Extract the (x, y) coordinate from the center of the cell holding the provided text.  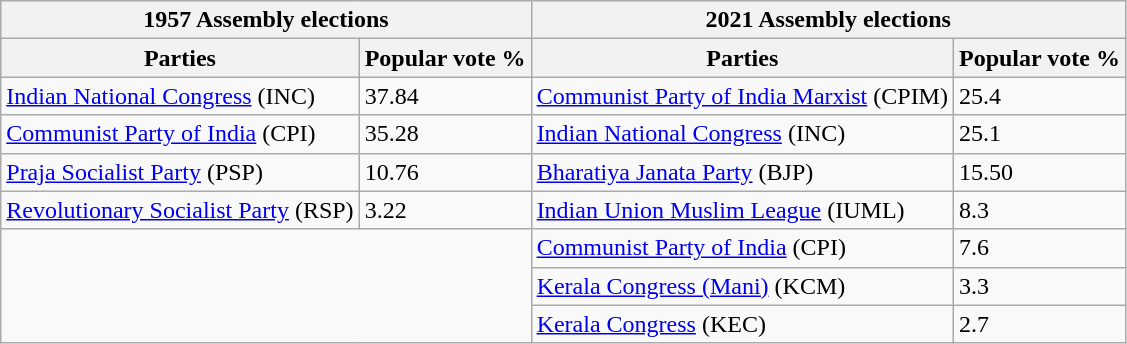
10.76 (445, 172)
Revolutionary Socialist Party (RSP) (180, 210)
7.6 (1039, 248)
25.4 (1039, 96)
25.1 (1039, 134)
Communist Party of India Marxist (CPIM) (742, 96)
1957 Assembly elections (266, 20)
2.7 (1039, 324)
Indian Union Muslim League (IUML) (742, 210)
2021 Assembly elections (828, 20)
8.3 (1039, 210)
35.28 (445, 134)
Praja Socialist Party (PSP) (180, 172)
Bharatiya Janata Party (BJP) (742, 172)
Kerala Congress (Mani) (KCM) (742, 286)
37.84 (445, 96)
3.22 (445, 210)
Kerala Congress (KEC) (742, 324)
15.50 (1039, 172)
3.3 (1039, 286)
